Identify which cell holds the provided text, then report its (X, Y) central coordinate. 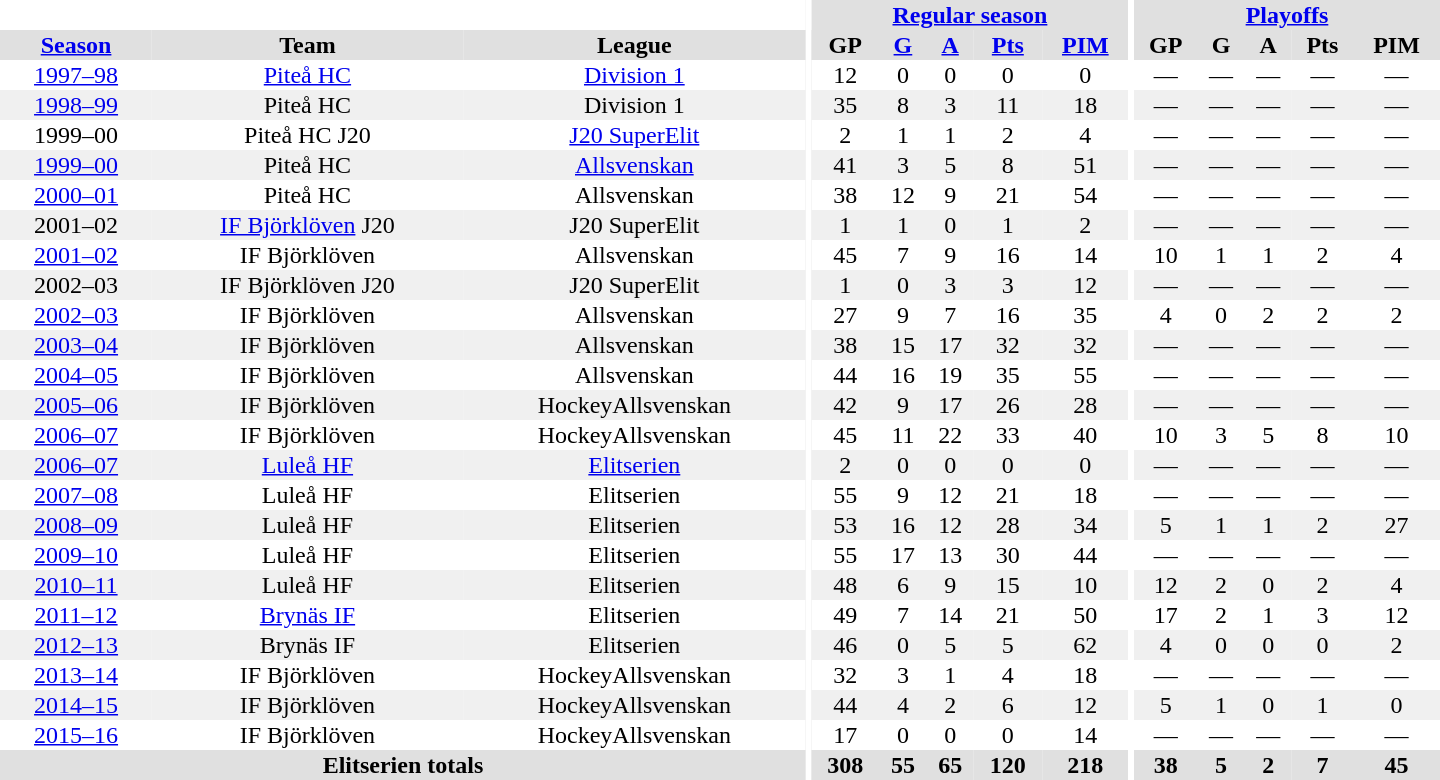
2000–01 (76, 195)
1998–99 (76, 105)
Season (76, 45)
51 (1086, 165)
Elitserien totals (403, 765)
2003–04 (76, 345)
2015–16 (76, 735)
46 (845, 645)
2012–13 (76, 645)
50 (1086, 615)
62 (1086, 645)
308 (845, 765)
Piteå HC J20 (308, 135)
2010–11 (76, 585)
2008–09 (76, 525)
33 (1008, 435)
34 (1086, 525)
53 (845, 525)
22 (950, 435)
2013–14 (76, 675)
2007–08 (76, 495)
2011–12 (76, 615)
120 (1008, 765)
2009–10 (76, 555)
2004–05 (76, 375)
1997–98 (76, 75)
Playoffs (1287, 15)
41 (845, 165)
54 (1086, 195)
40 (1086, 435)
2005–06 (76, 405)
49 (845, 615)
2014–15 (76, 705)
26 (1008, 405)
48 (845, 585)
Team (308, 45)
218 (1086, 765)
League (634, 45)
Regular season (970, 15)
19 (950, 375)
30 (1008, 555)
65 (950, 765)
42 (845, 405)
13 (950, 555)
